From the cell containing the given text, extract its center point as (X, Y) coordinate. 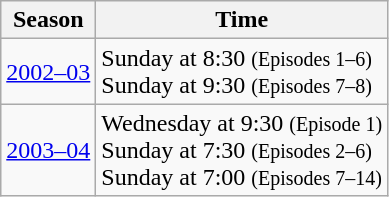
2003–04 (48, 150)
Wednesday at 9:30 (Episode 1)Sunday at 7:30 (Episodes 2–6)Sunday at 7:00 (Episodes 7–14) (242, 150)
Sunday at 8:30 (Episodes 1–6)Sunday at 9:30 (Episodes 7–8) (242, 72)
Season (48, 20)
Time (242, 20)
2002–03 (48, 72)
